Locate the cell with the specified text and output its [X, Y] center coordinate. 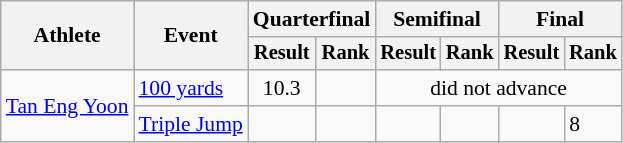
10.3 [282, 88]
Event [191, 36]
Semifinal [436, 19]
Triple Jump [191, 124]
100 yards [191, 88]
Quarterfinal [312, 19]
did not advance [498, 88]
Tan Eng Yoon [68, 106]
Athlete [68, 36]
Final [560, 19]
8 [593, 124]
